Pinpoint the cell where the given text exists, returning its [x, y] midpoint coordinate. 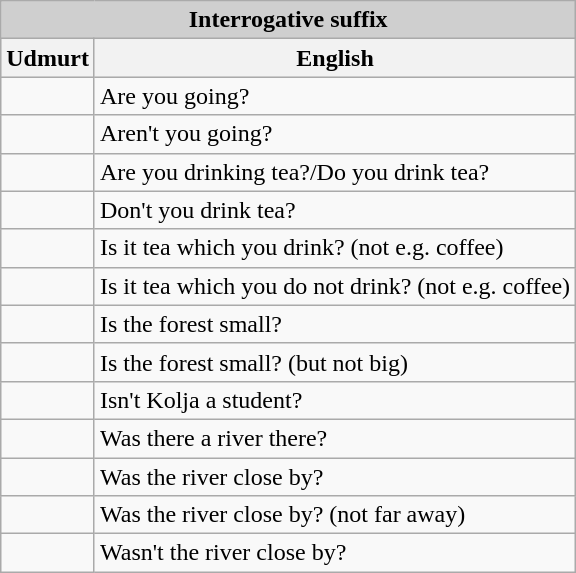
Are you drinking tea?/Do you drink tea? [334, 172]
Udmurt [48, 58]
Was the river close by? (not far away) [334, 515]
Is it tea which you drink? (not e.g. coffee) [334, 248]
Are you going? [334, 96]
Was the river close by? [334, 477]
Was there a river there? [334, 438]
Is the forest small? (but not big) [334, 362]
Don't you drink tea? [334, 210]
Wasn't the river close by? [334, 553]
Interrogative suffix [288, 20]
Is the forest small? [334, 324]
English [334, 58]
Isn't Kolja a student? [334, 400]
Is it tea which you do not drink? (not e.g. coffee) [334, 286]
Aren't you going? [334, 134]
